Capture the cell that displays the provided text and extract its [x, y] central coordinate. 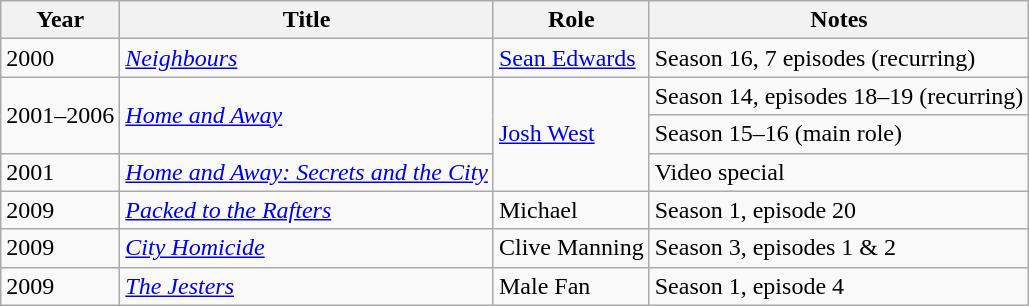
Role [571, 20]
Josh West [571, 134]
2000 [60, 58]
Male Fan [571, 286]
Season 16, 7 episodes (recurring) [839, 58]
Clive Manning [571, 248]
Video special [839, 172]
Notes [839, 20]
2001 [60, 172]
2001–2006 [60, 115]
Packed to the Rafters [307, 210]
The Jesters [307, 286]
Season 15–16 (main role) [839, 134]
Home and Away [307, 115]
Season 1, episode 4 [839, 286]
City Homicide [307, 248]
Season 14, episodes 18–19 (recurring) [839, 96]
Year [60, 20]
Michael [571, 210]
Home and Away: Secrets and the City [307, 172]
Title [307, 20]
Sean Edwards [571, 58]
Season 1, episode 20 [839, 210]
Season 3, episodes 1 & 2 [839, 248]
Neighbours [307, 58]
